Capture the cell that displays the provided text and extract its [x, y] central coordinate. 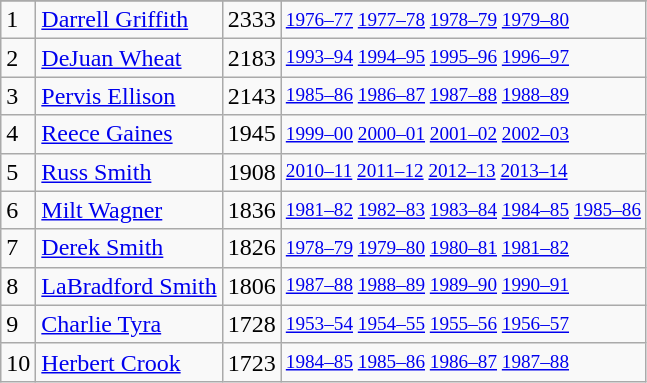
1978–79 1979–80 1980–81 1981–82 [463, 248]
1953–54 1954–55 1955–56 1956–57 [463, 324]
4 [18, 134]
1976–77 1977–78 1978–79 1979–80 [463, 20]
2333 [252, 20]
1826 [252, 248]
Charlie Tyra [129, 324]
1987–88 1988–89 1989–90 1990–91 [463, 286]
5 [18, 172]
7 [18, 248]
1723 [252, 362]
Derek Smith [129, 248]
9 [18, 324]
2010–11 2011–12 2012–13 2013–14 [463, 172]
Reece Gaines [129, 134]
Russ Smith [129, 172]
1993–94 1994–95 1995–96 1996–97 [463, 58]
2 [18, 58]
1945 [252, 134]
10 [18, 362]
1981–82 1982–83 1983–84 1984–85 1985–86 [463, 210]
8 [18, 286]
2183 [252, 58]
1806 [252, 286]
2143 [252, 96]
Herbert Crook [129, 362]
3 [18, 96]
1999–00 2000–01 2001–02 2002–03 [463, 134]
DeJuan Wheat [129, 58]
6 [18, 210]
1836 [252, 210]
1728 [252, 324]
LaBradford Smith [129, 286]
1 [18, 20]
1985–86 1986–87 1987–88 1988–89 [463, 96]
Pervis Ellison [129, 96]
1984–85 1985–86 1986–87 1987–88 [463, 362]
Milt Wagner [129, 210]
Darrell Griffith [129, 20]
1908 [252, 172]
